Provide the [x, y] coordinate of the cell's center where the given text is located.  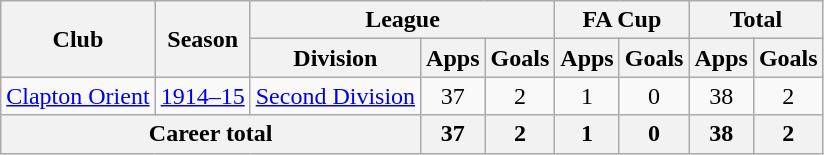
Total [756, 20]
FA Cup [622, 20]
League [402, 20]
Season [202, 39]
Second Division [335, 96]
Division [335, 58]
Career total [211, 134]
1914–15 [202, 96]
Clapton Orient [78, 96]
Club [78, 39]
